Locate the cell with the specified text and output its [x, y] center coordinate. 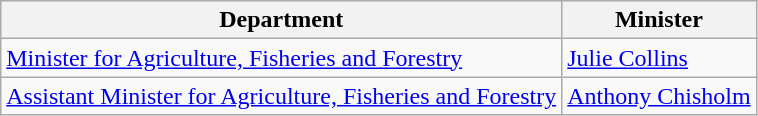
Minister for Agriculture, Fisheries and Forestry [282, 58]
Minister [659, 20]
Department [282, 20]
Anthony Chisholm [659, 96]
Julie Collins [659, 58]
Assistant Minister for Agriculture, Fisheries and Forestry [282, 96]
